Return the [x, y] coordinate for the center point of the cell that contains the specified text.  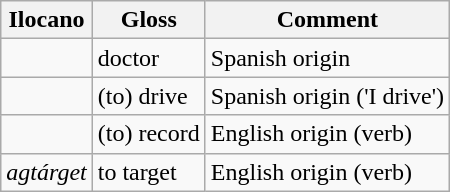
agtárget [47, 172]
Spanish origin ('I drive') [327, 96]
(to) record [148, 134]
to target [148, 172]
doctor [148, 58]
Ilocano [47, 20]
Spanish origin [327, 58]
Comment [327, 20]
(to) drive [148, 96]
Gloss [148, 20]
